Return the [x, y] coordinate for the center point of the cell that contains the specified text.  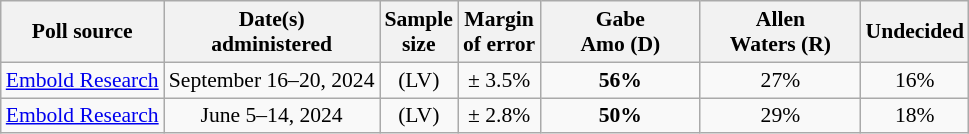
AllenWaters (R) [780, 32]
16% [914, 80]
June 5–14, 2024 [272, 116]
± 2.8% [499, 116]
29% [780, 116]
18% [914, 116]
Date(s)administered [272, 32]
Undecided [914, 32]
Marginof error [499, 32]
September 16–20, 2024 [272, 80]
± 3.5% [499, 80]
27% [780, 80]
56% [620, 80]
50% [620, 116]
GabeAmo (D) [620, 32]
Poll source [82, 32]
Samplesize [419, 32]
